Detect which cell encompasses the target text, then output its (x, y) center coordinate. 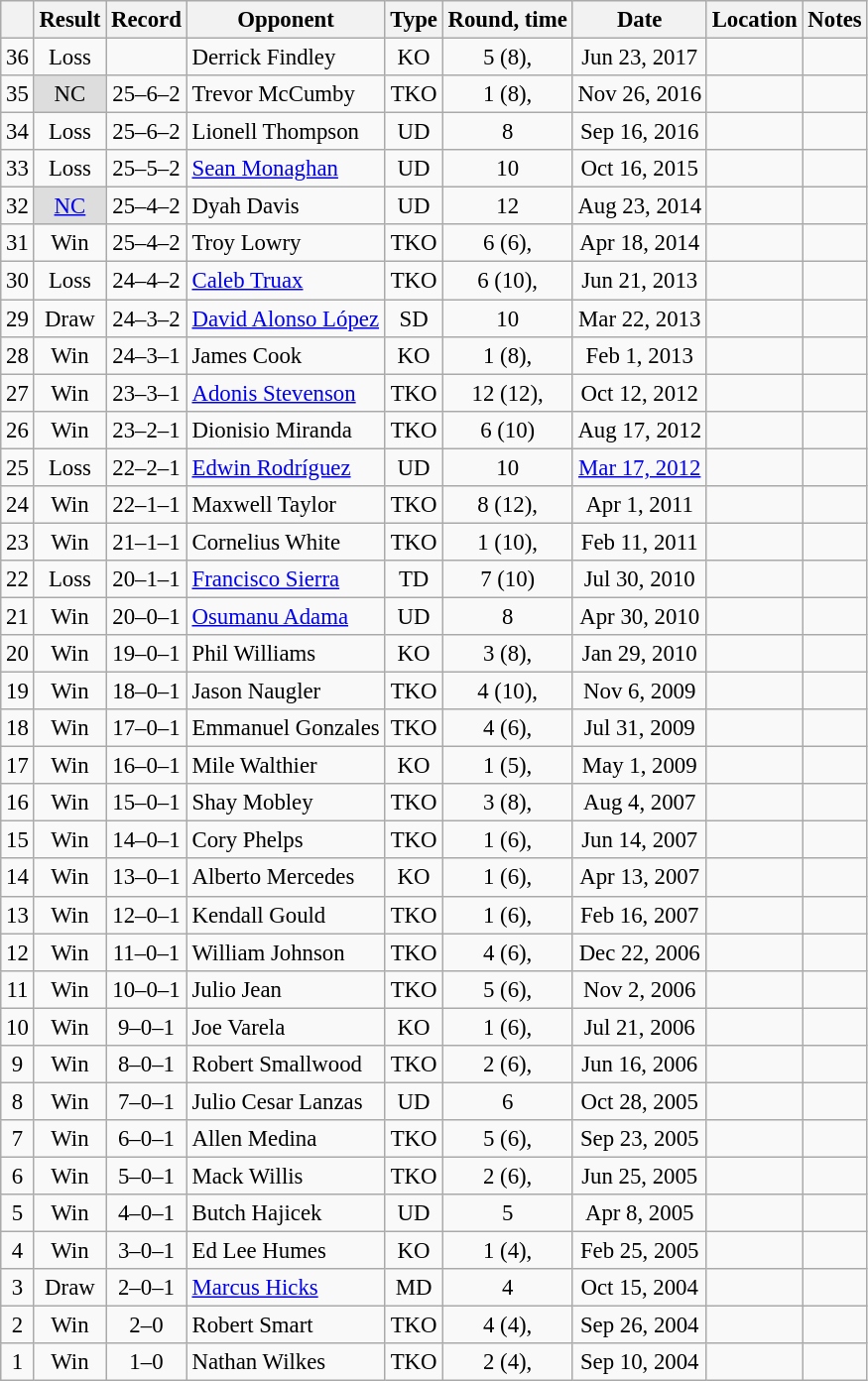
Apr 8, 2005 (639, 1213)
25 (18, 467)
6 (10), (508, 281)
Butch Hajicek (286, 1213)
Marcus Hicks (286, 1288)
Jason Naugler (286, 691)
Osumanu Adama (286, 616)
1 (4), (508, 1251)
5–0–1 (147, 1176)
30 (18, 281)
Aug 23, 2014 (639, 206)
Jan 29, 2010 (639, 654)
Nov 2, 2006 (639, 989)
11–0–1 (147, 952)
9 (18, 1065)
3–0–1 (147, 1251)
Oct 16, 2015 (639, 169)
Nov 6, 2009 (639, 691)
21 (18, 616)
13–0–1 (147, 878)
24–4–2 (147, 281)
Jun 16, 2006 (639, 1065)
16 (18, 803)
14 (18, 878)
6 (6), (508, 243)
23 (18, 542)
Francisco Sierra (286, 579)
1 (18, 1362)
Allen Medina (286, 1139)
1 (10), (508, 542)
Phil Williams (286, 654)
22 (18, 579)
David Alonso López (286, 318)
Dyah Davis (286, 206)
4–0–1 (147, 1213)
Kendall Gould (286, 915)
18–0–1 (147, 691)
Feb 11, 2011 (639, 542)
Oct 12, 2012 (639, 393)
Round, time (508, 20)
25–5–2 (147, 169)
5 (8), (508, 58)
SD (414, 318)
Cory Phelps (286, 840)
Trevor McCumby (286, 94)
Opponent (286, 20)
22–1–1 (147, 505)
William Johnson (286, 952)
8 (12), (508, 505)
Mile Walthier (286, 766)
Joe Varela (286, 1027)
26 (18, 430)
Caleb Truax (286, 281)
Oct 15, 2004 (639, 1288)
24 (18, 505)
7 (10) (508, 579)
Mar 17, 2012 (639, 467)
Julio Jean (286, 989)
Jun 23, 2017 (639, 58)
29 (18, 318)
19 (18, 691)
Jul 31, 2009 (639, 728)
Julio Cesar Lanzas (286, 1101)
36 (18, 58)
Troy Lowry (286, 243)
Maxwell Taylor (286, 505)
20–0–1 (147, 616)
Apr 30, 2010 (639, 616)
31 (18, 243)
12–0–1 (147, 915)
Jul 30, 2010 (639, 579)
Jun 21, 2013 (639, 281)
15 (18, 840)
Notes (835, 20)
Sep 23, 2005 (639, 1139)
Date (639, 20)
2 (18, 1325)
Mack Willis (286, 1176)
Lionell Thompson (286, 132)
17 (18, 766)
Sep 16, 2016 (639, 132)
1–0 (147, 1362)
3 (18, 1288)
23–2–1 (147, 430)
6 (10) (508, 430)
21–1–1 (147, 542)
13 (18, 915)
9–0–1 (147, 1027)
20 (18, 654)
Robert Smart (286, 1325)
33 (18, 169)
27 (18, 393)
Nathan Wilkes (286, 1362)
Apr 1, 2011 (639, 505)
16–0–1 (147, 766)
4 (4), (508, 1325)
2–0 (147, 1325)
Dionisio Miranda (286, 430)
Record (147, 20)
Alberto Mercedes (286, 878)
4 (10), (508, 691)
22–2–1 (147, 467)
11 (18, 989)
Feb 1, 2013 (639, 355)
Aug 17, 2012 (639, 430)
6–0–1 (147, 1139)
Sep 26, 2004 (639, 1325)
35 (18, 94)
Ed Lee Humes (286, 1251)
28 (18, 355)
24–3–2 (147, 318)
Apr 13, 2007 (639, 878)
Sep 10, 2004 (639, 1362)
James Cook (286, 355)
2 (4), (508, 1362)
Aug 4, 2007 (639, 803)
Type (414, 20)
Sean Monaghan (286, 169)
7–0–1 (147, 1101)
Adonis Stevenson (286, 393)
Jul 21, 2006 (639, 1027)
34 (18, 132)
24–3–1 (147, 355)
1 (5), (508, 766)
7 (18, 1139)
12 (12), (508, 393)
Result (69, 20)
Jun 14, 2007 (639, 840)
Emmanuel Gonzales (286, 728)
14–0–1 (147, 840)
Oct 28, 2005 (639, 1101)
Nov 26, 2016 (639, 94)
Dec 22, 2006 (639, 952)
Feb 25, 2005 (639, 1251)
Feb 16, 2007 (639, 915)
MD (414, 1288)
32 (18, 206)
Robert Smallwood (286, 1065)
20–1–1 (147, 579)
17–0–1 (147, 728)
Location (754, 20)
10–0–1 (147, 989)
Edwin Rodríguez (286, 467)
8–0–1 (147, 1065)
May 1, 2009 (639, 766)
Jun 25, 2005 (639, 1176)
18 (18, 728)
Shay Mobley (286, 803)
19–0–1 (147, 654)
2–0–1 (147, 1288)
TD (414, 579)
15–0–1 (147, 803)
Mar 22, 2013 (639, 318)
Cornelius White (286, 542)
23–3–1 (147, 393)
Apr 18, 2014 (639, 243)
Derrick Findley (286, 58)
